Find where the given text appears and provide that cell's center as [x, y] coordinate. 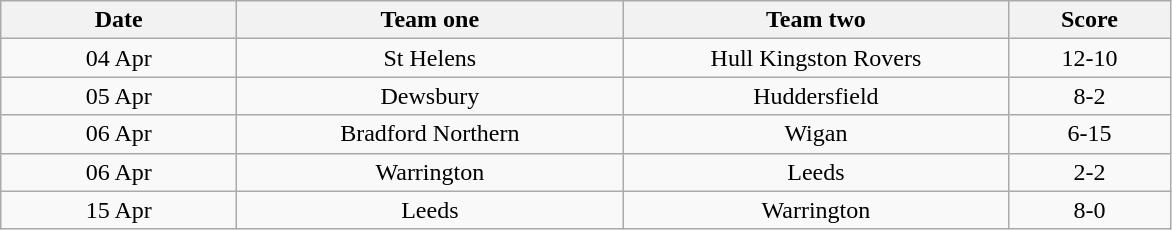
Bradford Northern [430, 134]
15 Apr [119, 210]
05 Apr [119, 96]
Hull Kingston Rovers [816, 58]
04 Apr [119, 58]
Huddersfield [816, 96]
Dewsbury [430, 96]
St Helens [430, 58]
2-2 [1090, 172]
Team two [816, 20]
Score [1090, 20]
8-0 [1090, 210]
Wigan [816, 134]
8-2 [1090, 96]
6-15 [1090, 134]
12-10 [1090, 58]
Team one [430, 20]
Date [119, 20]
